Detect which cell encompasses the target text, then output its [X, Y] center coordinate. 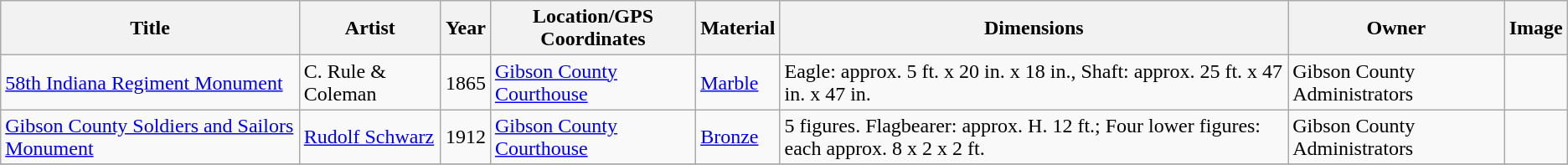
Marble [738, 82]
C. Rule & Coleman [370, 82]
Artist [370, 28]
Title [151, 28]
5 figures. Flagbearer: approx. H. 12 ft.; Four lower figures: each approx. 8 x 2 x 2 ft. [1034, 137]
58th Indiana Regiment Monument [151, 82]
1865 [466, 82]
Bronze [738, 137]
Owner [1396, 28]
Image [1536, 28]
Rudolf Schwarz [370, 137]
1912 [466, 137]
Gibson County Soldiers and Sailors Monument [151, 137]
Material [738, 28]
Year [466, 28]
Location/GPS Coordinates [593, 28]
Eagle: approx. 5 ft. x 20 in. x 18 in., Shaft: approx. 25 ft. x 47 in. x 47 in. [1034, 82]
Dimensions [1034, 28]
